Return [X, Y] of the center of cell containing provided text 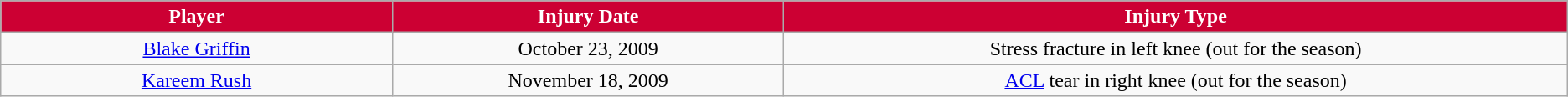
Injury Type [1176, 17]
Kareem Rush [197, 80]
Player [197, 17]
Stress fracture in left knee (out for the season) [1176, 48]
ACL tear in right knee (out for the season) [1176, 80]
October 23, 2009 [588, 48]
Injury Date [588, 17]
Blake Griffin [197, 48]
November 18, 2009 [588, 80]
